From the cell containing the given text, extract its center point as (X, Y) coordinate. 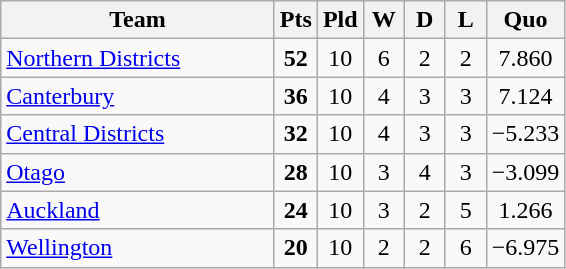
Wellington (138, 248)
32 (296, 134)
Pld (340, 20)
Team (138, 20)
D (424, 20)
1.266 (526, 210)
Auckland (138, 210)
W (384, 20)
L (466, 20)
−5.233 (526, 134)
−3.099 (526, 172)
−6.975 (526, 248)
5 (466, 210)
7.124 (526, 96)
7.860 (526, 58)
52 (296, 58)
Northern Districts (138, 58)
Canterbury (138, 96)
36 (296, 96)
28 (296, 172)
Otago (138, 172)
20 (296, 248)
Pts (296, 20)
24 (296, 210)
Quo (526, 20)
Central Districts (138, 134)
